Search for the cell housing the specified text and yield its (X, Y) center coordinate. 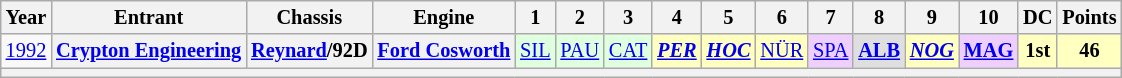
5 (729, 17)
ALB (879, 51)
1992 (26, 51)
PER (676, 51)
Chassis (309, 17)
Points (1089, 17)
SPA (830, 51)
Year (26, 17)
3 (628, 17)
6 (782, 17)
2 (580, 17)
10 (989, 17)
1 (535, 17)
NOG (932, 51)
46 (1089, 51)
HOC (729, 51)
Entrant (148, 17)
CAT (628, 51)
Engine (444, 17)
NÜR (782, 51)
1st (1038, 51)
7 (830, 17)
4 (676, 17)
Ford Cosworth (444, 51)
8 (879, 17)
PAU (580, 51)
MAG (989, 51)
9 (932, 17)
SIL (535, 51)
DC (1038, 17)
Crypton Engineering (148, 51)
Reynard/92D (309, 51)
